Search for the cell housing the specified text and yield its (X, Y) center coordinate. 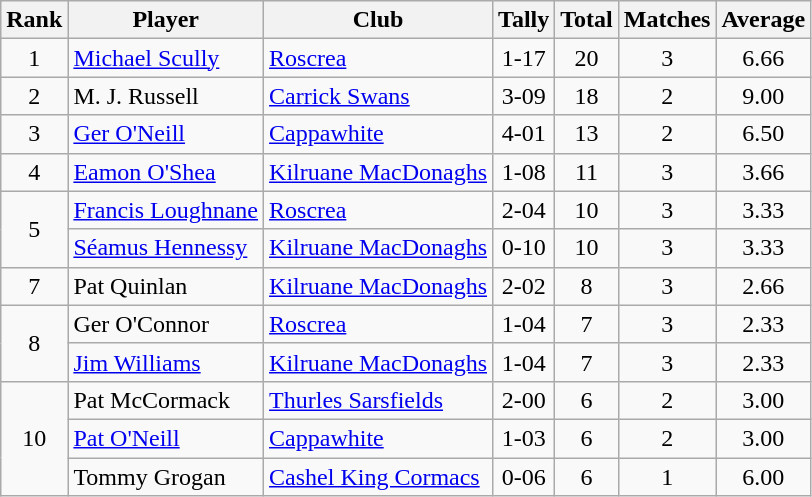
Tommy Grogan (166, 477)
4-01 (524, 134)
20 (587, 58)
1-03 (524, 438)
13 (587, 134)
11 (587, 172)
Jim Williams (166, 362)
Thurles Sarsfields (378, 400)
Club (378, 20)
Player (166, 20)
M. J. Russell (166, 96)
2-04 (524, 210)
Pat McCormack (166, 400)
2-00 (524, 400)
6.50 (764, 134)
0-06 (524, 477)
Tally (524, 20)
Total (587, 20)
6.00 (764, 477)
Carrick Swans (378, 96)
18 (587, 96)
1-17 (524, 58)
9.00 (764, 96)
3.66 (764, 172)
Rank (34, 20)
2.66 (764, 286)
Ger O'Neill (166, 134)
Pat Quinlan (166, 286)
Pat O'Neill (166, 438)
Eamon O'Shea (166, 172)
Francis Loughnane (166, 210)
Ger O'Connor (166, 324)
0-10 (524, 248)
Michael Scully (166, 58)
2-02 (524, 286)
5 (34, 229)
3-09 (524, 96)
Séamus Hennessy (166, 248)
Cashel King Cormacs (378, 477)
Matches (667, 20)
4 (34, 172)
1-08 (524, 172)
6.66 (764, 58)
Average (764, 20)
